Provide the [X, Y] coordinate of the cell's center where the given text is located.  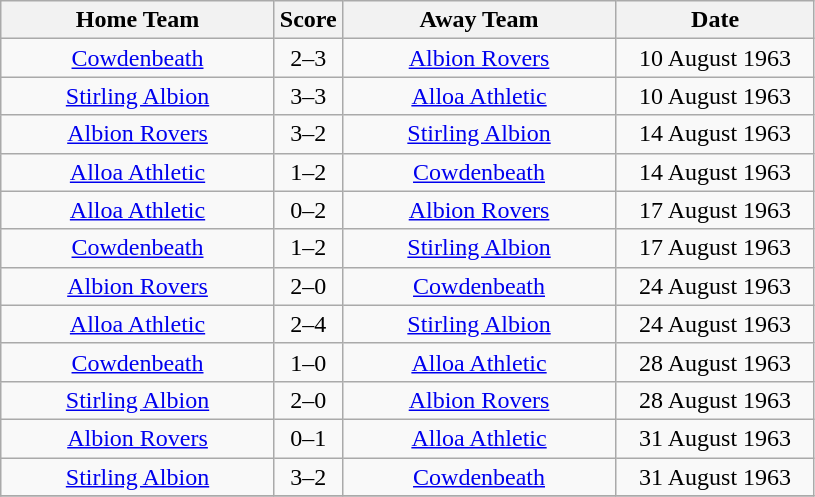
Away Team [479, 20]
3–3 [308, 96]
0–2 [308, 210]
Home Team [138, 20]
Score [308, 20]
1–0 [308, 362]
Date [716, 20]
0–1 [308, 438]
2–4 [308, 324]
2–3 [308, 58]
